Detect which cell encompasses the target text, then output its (x, y) center coordinate. 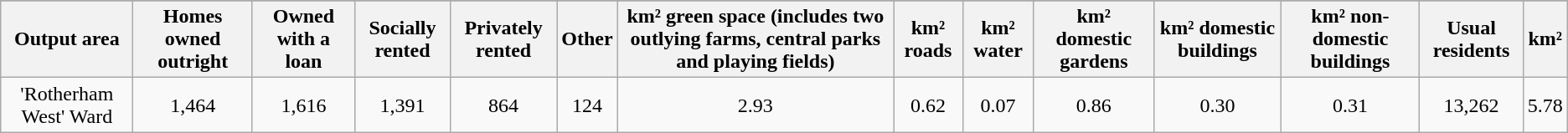
1,616 (303, 105)
2.93 (756, 105)
Owned with a loan (303, 39)
'Rotherham West' Ward (67, 105)
km² domestic buildings (1218, 39)
Usual residents (1471, 39)
Homes owned outright (193, 39)
km² non-domestic buildings (1350, 39)
Socially rented (403, 39)
0.62 (928, 105)
Other (587, 39)
124 (587, 105)
0.31 (1350, 105)
km² green space (includes two outlying farms, central parks and playing fields) (756, 39)
km² domestic gardens (1094, 39)
km² (1545, 39)
1,391 (403, 105)
km² roads (928, 39)
5.78 (1545, 105)
0.07 (998, 105)
13,262 (1471, 105)
Output area (67, 39)
Privately rented (503, 39)
864 (503, 105)
0.30 (1218, 105)
1,464 (193, 105)
0.86 (1094, 105)
km² water (998, 39)
